Capture the cell that displays the provided text and extract its [x, y] central coordinate. 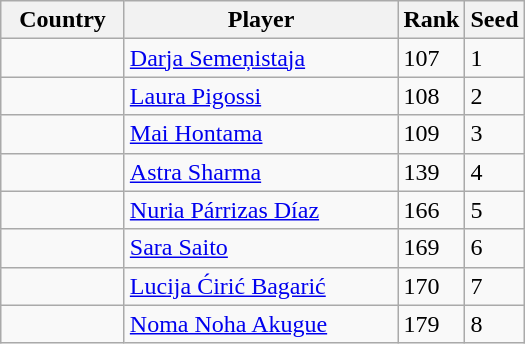
Laura Pigossi [261, 96]
109 [432, 134]
3 [494, 134]
169 [432, 248]
Noma Noha Akugue [261, 324]
5 [494, 210]
Player [261, 20]
107 [432, 58]
4 [494, 172]
Sara Saito [261, 248]
108 [432, 96]
7 [494, 286]
Lucija Ćirić Bagarić [261, 286]
6 [494, 248]
166 [432, 210]
Seed [494, 20]
Rank [432, 20]
1 [494, 58]
Nuria Párrizas Díaz [261, 210]
179 [432, 324]
Country [63, 20]
Mai Hontama [261, 134]
Darja Semeņistaja [261, 58]
139 [432, 172]
2 [494, 96]
Astra Sharma [261, 172]
170 [432, 286]
8 [494, 324]
